Detect which cell encompasses the target text, then output its (x, y) center coordinate. 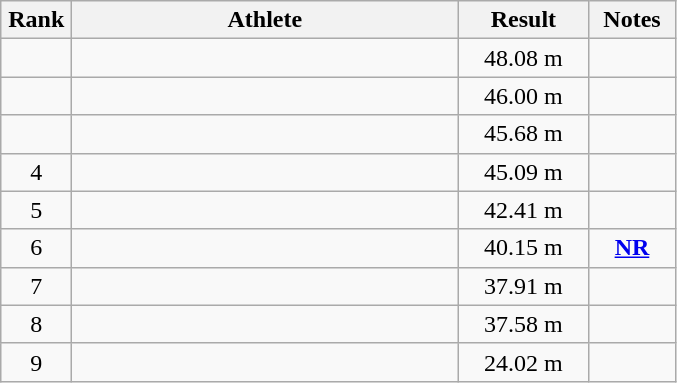
Athlete (265, 20)
46.00 m (524, 96)
8 (36, 324)
4 (36, 172)
7 (36, 286)
Notes (632, 20)
37.58 m (524, 324)
24.02 m (524, 362)
37.91 m (524, 286)
6 (36, 248)
45.09 m (524, 172)
48.08 m (524, 58)
5 (36, 210)
9 (36, 362)
45.68 m (524, 134)
40.15 m (524, 248)
NR (632, 248)
Rank (36, 20)
42.41 m (524, 210)
Result (524, 20)
